Extract the (x, y) coordinate from the center of the cell holding the provided text.  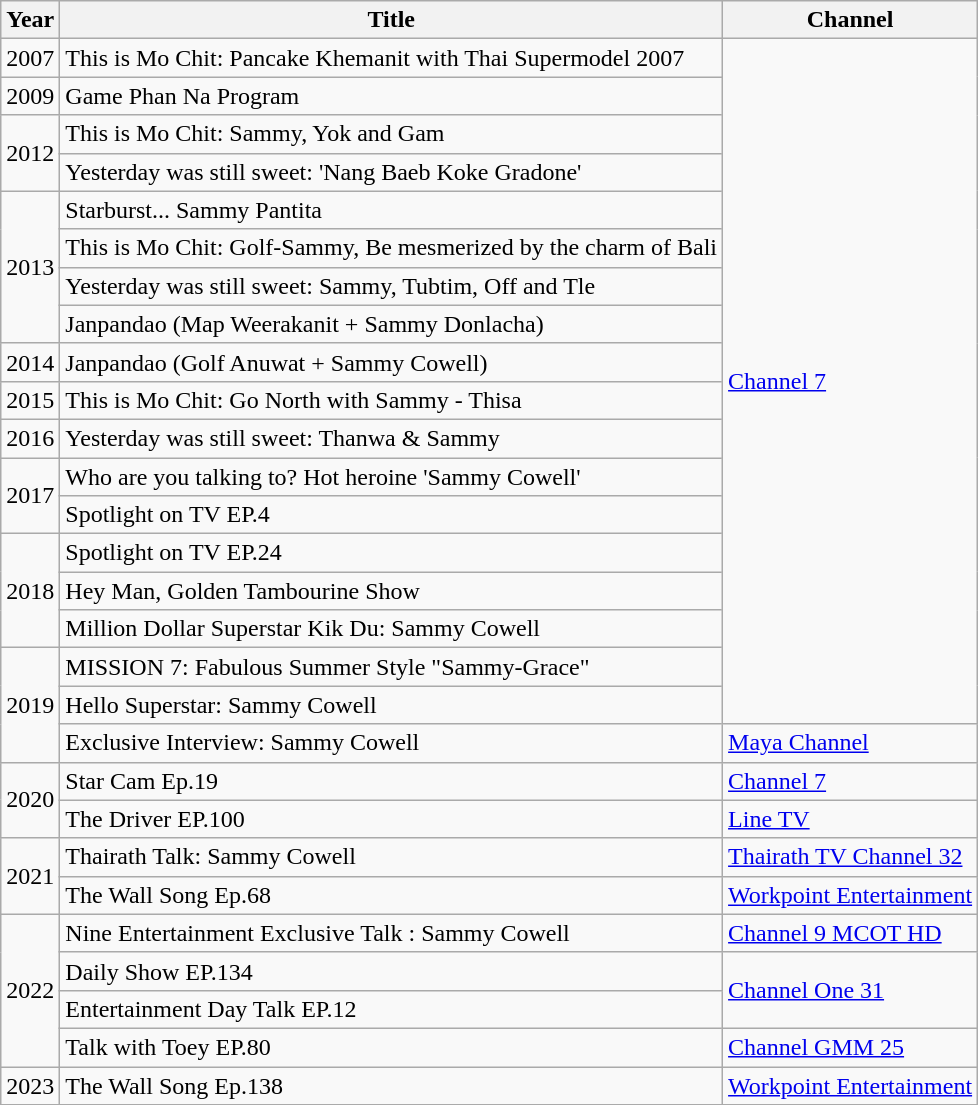
2007 (30, 58)
The Wall Song Ep.138 (392, 1085)
2019 (30, 705)
Channel (850, 20)
2018 (30, 591)
Game Phan Na Program (392, 96)
Line TV (850, 819)
Yesterday was still sweet: Sammy, Tubtim, Off and Tle (392, 286)
Title (392, 20)
Thairath Talk: Sammy Cowell (392, 857)
Janpandao (Map Weerakanit + Sammy Donlacha) (392, 324)
Entertainment Day Talk EP.12 (392, 1009)
Daily Show EP.134 (392, 971)
This is Mo Chit: Sammy, Yok and Gam (392, 134)
Janpandao (Golf Anuwat + Sammy Cowell) (392, 362)
Talk with Toey EP.80 (392, 1047)
2009 (30, 96)
Nine Entertainment Exclusive Talk : Sammy Cowell (392, 933)
2023 (30, 1085)
The Driver EP.100 (392, 819)
MISSION 7: Fabulous Summer Style "Sammy-Grace" (392, 667)
Channel GMM 25 (850, 1047)
Maya Channel (850, 743)
2012 (30, 153)
2021 (30, 876)
2017 (30, 496)
Thairath TV Channel 32 (850, 857)
Starburst... Sammy Pantita (392, 210)
2016 (30, 438)
Exclusive Interview: Sammy Cowell (392, 743)
Yesterday was still sweet: Thanwa & Sammy (392, 438)
This is Mo Chit: Go North with Sammy - Thisa (392, 400)
Spotlight on TV EP.24 (392, 553)
Channel One 31 (850, 990)
Million Dollar Superstar Kik Du: Sammy Cowell (392, 629)
2014 (30, 362)
Hey Man, Golden Tambourine Show (392, 591)
This is Mo Chit: Golf-Sammy, Be mesmerized by the charm of Bali (392, 248)
Channel 9 MCOT HD (850, 933)
2015 (30, 400)
Hello Superstar: Sammy Cowell (392, 705)
2022 (30, 990)
Spotlight on TV EP.4 (392, 515)
2013 (30, 267)
The Wall Song Ep.68 (392, 895)
2020 (30, 800)
Yesterday was still sweet: 'Nang Baeb Koke Gradone' (392, 172)
Star Cam Ep.19 (392, 781)
This is Mo Chit: Pancake Khemanit with Thai Supermodel 2007 (392, 58)
Year (30, 20)
Who are you talking to? Hot heroine 'Sammy Cowell' (392, 477)
